Capture the cell that displays the provided text and extract its (X, Y) central coordinate. 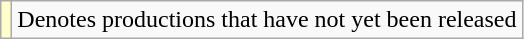
Denotes productions that have not yet been released (267, 20)
